Output the [X, Y] coordinate of the center of the cell containing the given text.  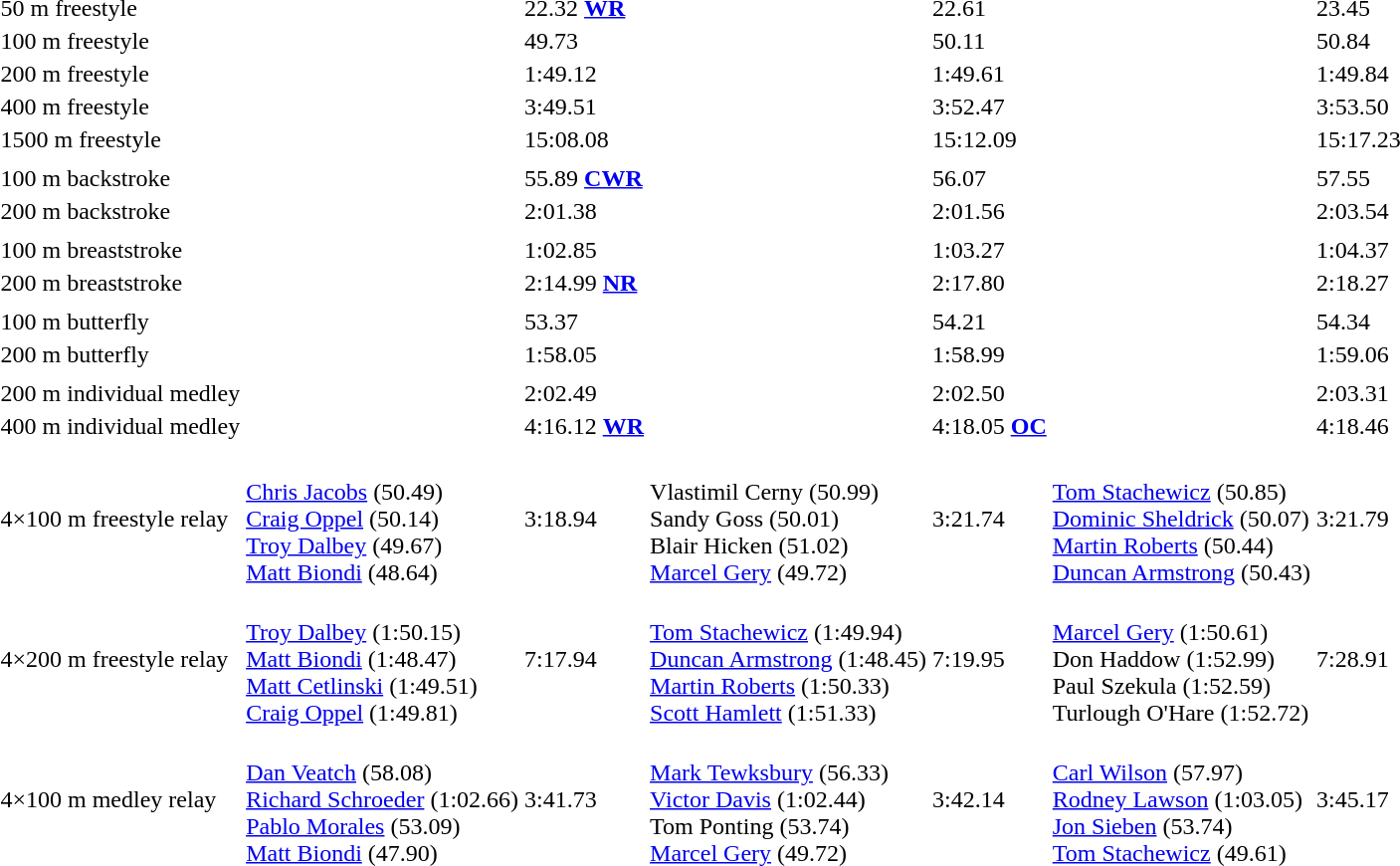
49.73 [585, 41]
56.07 [990, 178]
1:02.85 [585, 250]
Troy Dalbey (1:50.15)Matt Biondi (1:48.47)Matt Cetlinski (1:49.51)Craig Oppel (1:49.81) [382, 659]
4:18.05 OC [990, 426]
1:49.12 [585, 74]
1:58.99 [990, 354]
3:49.51 [585, 107]
54.21 [990, 322]
7:17.94 [585, 659]
53.37 [585, 322]
15:08.08 [585, 139]
Chris Jacobs (50.49)Craig Oppel (50.14)Troy Dalbey (49.67)Matt Biondi (48.64) [382, 519]
Tom Stachewicz (1:49.94) Duncan Armstrong (1:48.45) Martin Roberts (1:50.33) Scott Hamlett (1:51.33) [788, 659]
1:58.05 [585, 354]
3:21.74 [990, 519]
7:19.95 [990, 659]
3:18.94 [585, 519]
Vlastimil Cerny (50.99) Sandy Goss (50.01) Blair Hicken (51.02) Marcel Gery (49.72) [788, 519]
2:01.38 [585, 211]
3:52.47 [990, 107]
2:14.99 NR [585, 283]
Marcel Gery (1:50.61) Don Haddow (1:52.99) Paul Szekula (1:52.59) Turlough O'Hare (1:52.72) [1181, 659]
2:02.49 [585, 393]
1:49.61 [990, 74]
1:03.27 [990, 250]
50.11 [990, 41]
55.89 CWR [585, 178]
2:17.80 [990, 283]
15:12.09 [990, 139]
2:02.50 [990, 393]
Tom Stachewicz (50.85) Dominic Sheldrick (50.07) Martin Roberts (50.44) Duncan Armstrong (50.43) [1181, 519]
4:16.12 WR [585, 426]
2:01.56 [990, 211]
